For the text-containing cell, return its midpoint in (X, Y) coordinate format. 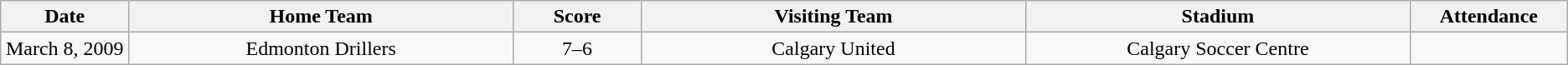
March 8, 2009 (65, 48)
Calgary Soccer Centre (1218, 48)
Edmonton Drillers (322, 48)
Stadium (1218, 17)
Date (65, 17)
Visiting Team (834, 17)
7–6 (578, 48)
Home Team (322, 17)
Score (578, 17)
Attendance (1488, 17)
Calgary United (834, 48)
